Return (x, y) of the center of cell containing provided text 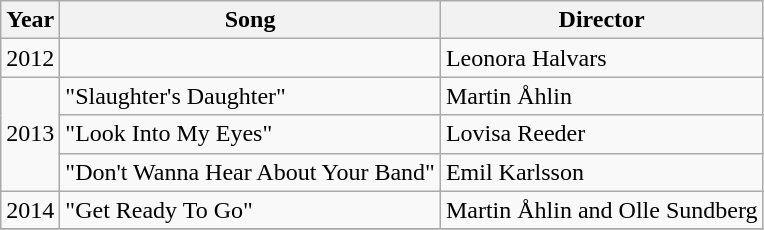
Leonora Halvars (602, 58)
Lovisa Reeder (602, 134)
"Slaughter's Daughter" (250, 96)
Martin Åhlin (602, 96)
2014 (30, 210)
Year (30, 20)
2013 (30, 134)
"Get Ready To Go" (250, 210)
Emil Karlsson (602, 172)
Song (250, 20)
2012 (30, 58)
"Look Into My Eyes" (250, 134)
Martin Åhlin and Olle Sundberg (602, 210)
Director (602, 20)
"Don't Wanna Hear About Your Band" (250, 172)
